Output the (X, Y) coordinate of the center of the cell containing the given text.  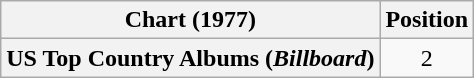
2 (427, 58)
US Top Country Albums (Billboard) (190, 58)
Position (427, 20)
Chart (1977) (190, 20)
